Provide the [x, y] coordinate of the cell's center where the given text is located.  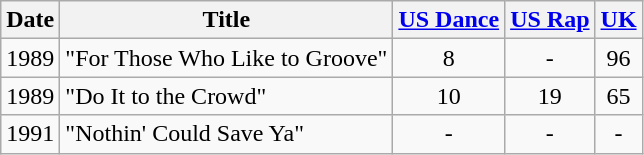
US Rap [550, 20]
UK [618, 20]
96 [618, 58]
Title [226, 20]
Date [30, 20]
65 [618, 96]
1991 [30, 134]
"Do It to the Crowd" [226, 96]
"Nothin' Could Save Ya" [226, 134]
10 [449, 96]
19 [550, 96]
"For Those Who Like to Groove" [226, 58]
8 [449, 58]
US Dance [449, 20]
